Detect which cell encompasses the target text, then output its (X, Y) center coordinate. 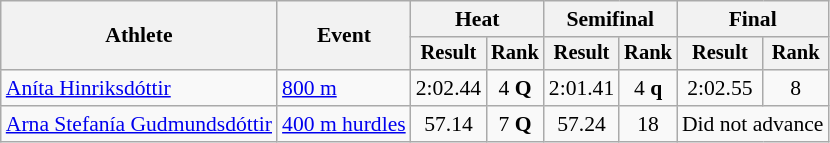
800 m (344, 88)
8 (796, 88)
Athlete (139, 36)
4 Q (515, 88)
4 q (648, 88)
Arna Stefanía Gudmundsdóttir (139, 124)
57.24 (582, 124)
Heat (478, 19)
2:02.44 (448, 88)
Aníta Hinriksdóttir (139, 88)
Final (753, 19)
400 m hurdles (344, 124)
7 Q (515, 124)
2:02.55 (720, 88)
2:01.41 (582, 88)
Did not advance (753, 124)
Event (344, 36)
Semifinal (610, 19)
18 (648, 124)
57.14 (448, 124)
